Output the [x, y] coordinate of the center of the cell containing the given text.  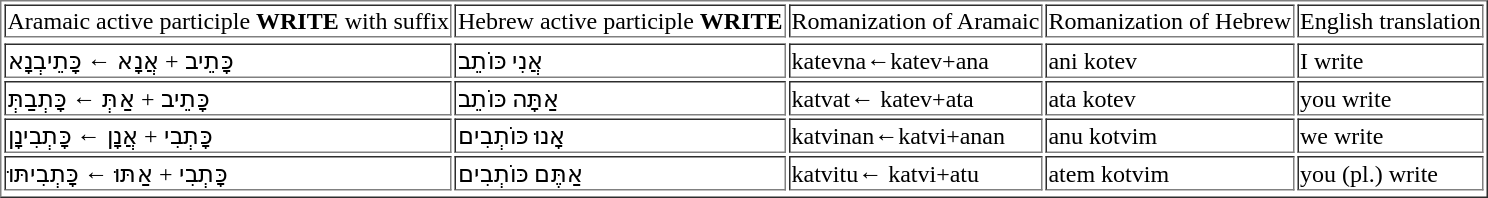
I write [1390, 61]
katvinan←katvi+anan [916, 135]
ata kotev [1170, 98]
Romanization of Aramaic [916, 20]
אַתָּה כּוֹתֵב [620, 98]
you (pl.) write [1390, 173]
katvat← katev+ata [916, 98]
katevna←katev+ana [916, 61]
Aramaic active participle WRITE with suffix [228, 20]
כָּתֵיב + אַתְּ ← כָּתְבַתְּ [228, 98]
אַתֶּם כּוֹתְבִים [620, 173]
כָּתְבִי + אַתּוּ ← כָּתְבִיתּוּ [228, 173]
atem kotvim [1170, 173]
אָנוּ כּוֹתְבִים [620, 135]
ani kotev [1170, 61]
כָּתֵיב + אֲנָא ← כָּתֵיבְנָא [228, 61]
you write [1390, 98]
English translation [1390, 20]
katvitu← katvi+atu [916, 173]
Romanization of Hebrew [1170, 20]
we write [1390, 135]
Hebrew active participle WRITE [620, 20]
אֲנִי כּוֹתֵב [620, 61]
anu kotvim [1170, 135]
כָּתְבִי + אֲנָן ← כָּתְבִינָן [228, 135]
